Provide the [X, Y] coordinate of the cell's center where the given text is located.  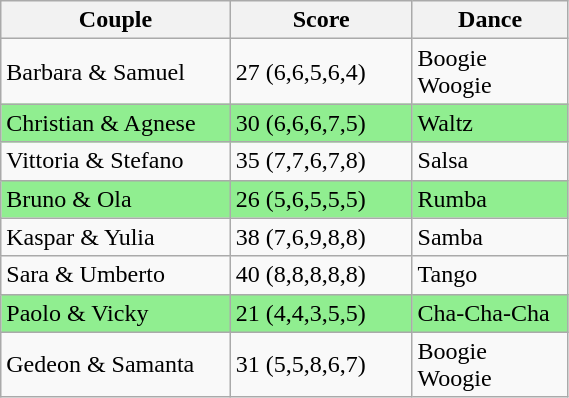
Score [321, 20]
38 (7,6,9,8,8) [321, 237]
Cha-Cha-Cha [490, 313]
27 (6,6,5,6,4) [321, 72]
Gedeon & Samanta [116, 364]
Christian & Agnese [116, 123]
35 (7,7,6,7,8) [321, 161]
Salsa [490, 161]
30 (6,6,6,7,5) [321, 123]
40 (8,8,8,8,8) [321, 275]
Kaspar & Yulia [116, 237]
Tango [490, 275]
Bruno & Ola [116, 199]
Paolo & Vicky [116, 313]
Samba [490, 237]
Rumba [490, 199]
26 (5,6,5,5,5) [321, 199]
Waltz [490, 123]
Vittoria & Stefano [116, 161]
31 (5,5,8,6,7) [321, 364]
Dance [490, 20]
21 (4,4,3,5,5) [321, 313]
Sara & Umberto [116, 275]
Couple [116, 20]
Barbara & Samuel [116, 72]
